Return the (x, y) coordinate for the center point of the cell that contains the specified text.  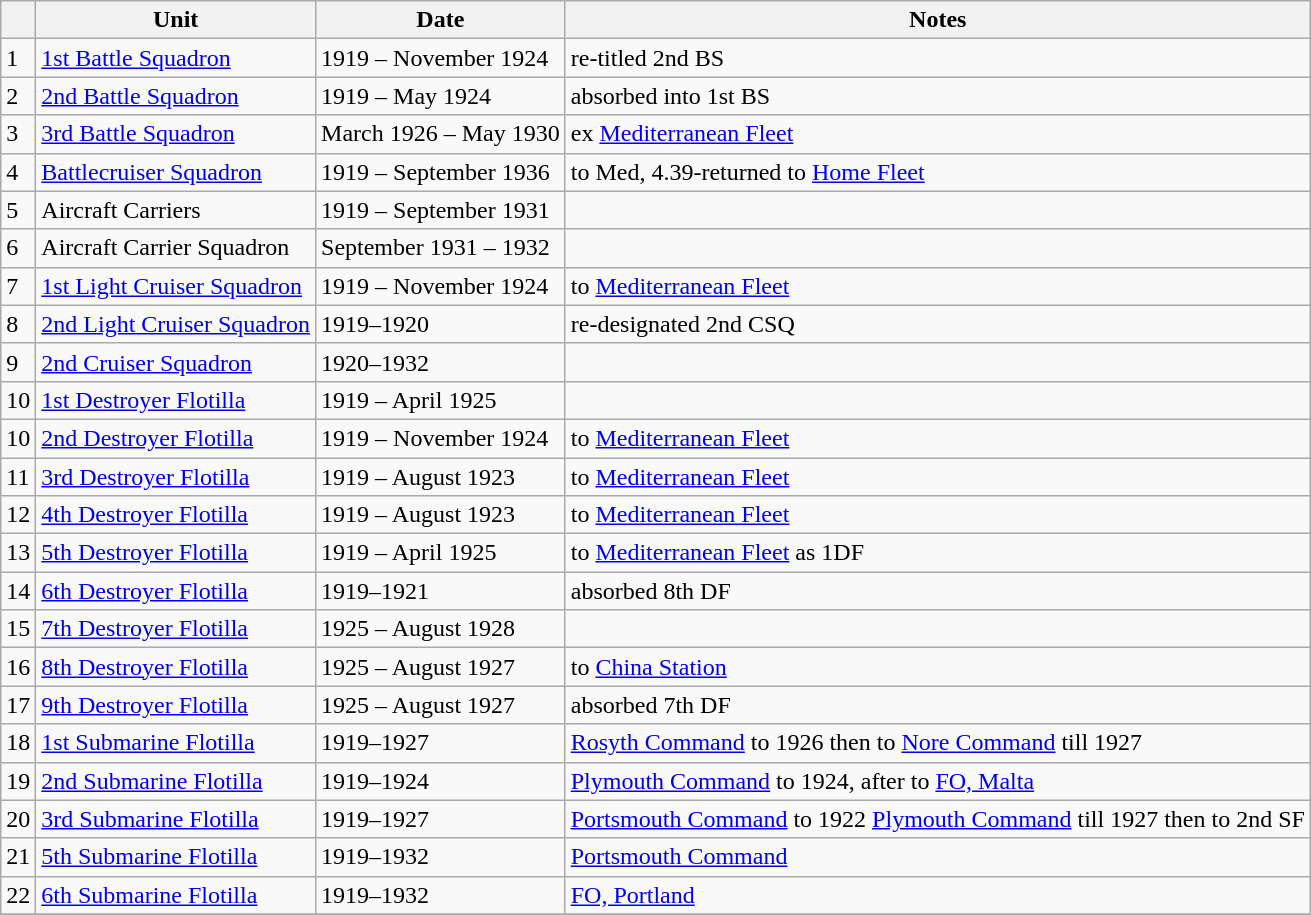
1920–1932 (441, 362)
Notes (938, 20)
re-titled 2nd BS (938, 58)
3rd Submarine Flotilla (176, 819)
4 (18, 172)
to China Station (938, 667)
1925 – August 1928 (441, 629)
20 (18, 819)
8 (18, 324)
absorbed into 1st BS (938, 96)
7th Destroyer Flotilla (176, 629)
Rosyth Command to 1926 then to Nore Command till 1927 (938, 743)
2nd Light Cruiser Squadron (176, 324)
March 1926 – May 1930 (441, 134)
16 (18, 667)
1919–1921 (441, 591)
3rd Destroyer Flotilla (176, 477)
absorbed 7th DF (938, 705)
5 (18, 210)
1919 – September 1931 (441, 210)
1st Light Cruiser Squadron (176, 286)
19 (18, 781)
Battlecruiser Squadron (176, 172)
1919 – September 1936 (441, 172)
to Mediterranean Fleet as 1DF (938, 553)
Date (441, 20)
absorbed 8th DF (938, 591)
re-designated 2nd CSQ (938, 324)
to Med, 4.39-returned to Home Fleet (938, 172)
3rd Battle Squadron (176, 134)
FO, Portland (938, 895)
1st Destroyer Flotilla (176, 400)
Unit (176, 20)
2nd Destroyer Flotilla (176, 438)
Portsmouth Command to 1922 Plymouth Command till 1927 then to 2nd SF (938, 819)
12 (18, 515)
15 (18, 629)
1st Battle Squadron (176, 58)
1 (18, 58)
13 (18, 553)
2nd Submarine Flotilla (176, 781)
Aircraft Carrier Squadron (176, 248)
2nd Cruiser Squadron (176, 362)
11 (18, 477)
9th Destroyer Flotilla (176, 705)
9 (18, 362)
Aircraft Carriers (176, 210)
Plymouth Command to 1924, after to FO, Malta (938, 781)
1919 – May 1924 (441, 96)
7 (18, 286)
1919–1920 (441, 324)
6th Submarine Flotilla (176, 895)
5th Destroyer Flotilla (176, 553)
2 (18, 96)
1st Submarine Flotilla (176, 743)
17 (18, 705)
1919–1924 (441, 781)
3 (18, 134)
2nd Battle Squadron (176, 96)
6th Destroyer Flotilla (176, 591)
4th Destroyer Flotilla (176, 515)
14 (18, 591)
8th Destroyer Flotilla (176, 667)
Portsmouth Command (938, 857)
18 (18, 743)
ex Mediterranean Fleet (938, 134)
21 (18, 857)
September 1931 – 1932 (441, 248)
22 (18, 895)
5th Submarine Flotilla (176, 857)
6 (18, 248)
